Pinpoint the cell where the given text exists, returning its [X, Y] midpoint coordinate. 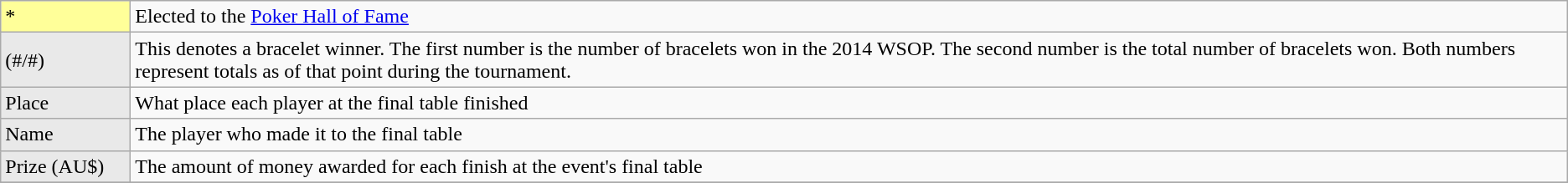
* [65, 17]
Place [65, 103]
What place each player at the final table finished [849, 103]
Elected to the Poker Hall of Fame [849, 17]
The player who made it to the final table [849, 135]
(#/#) [65, 60]
The amount of money awarded for each finish at the event's final table [849, 166]
Name [65, 135]
Prize (AU$) [65, 166]
